Determine the (x, y) coordinate at the center of the cell enclosing the given text.  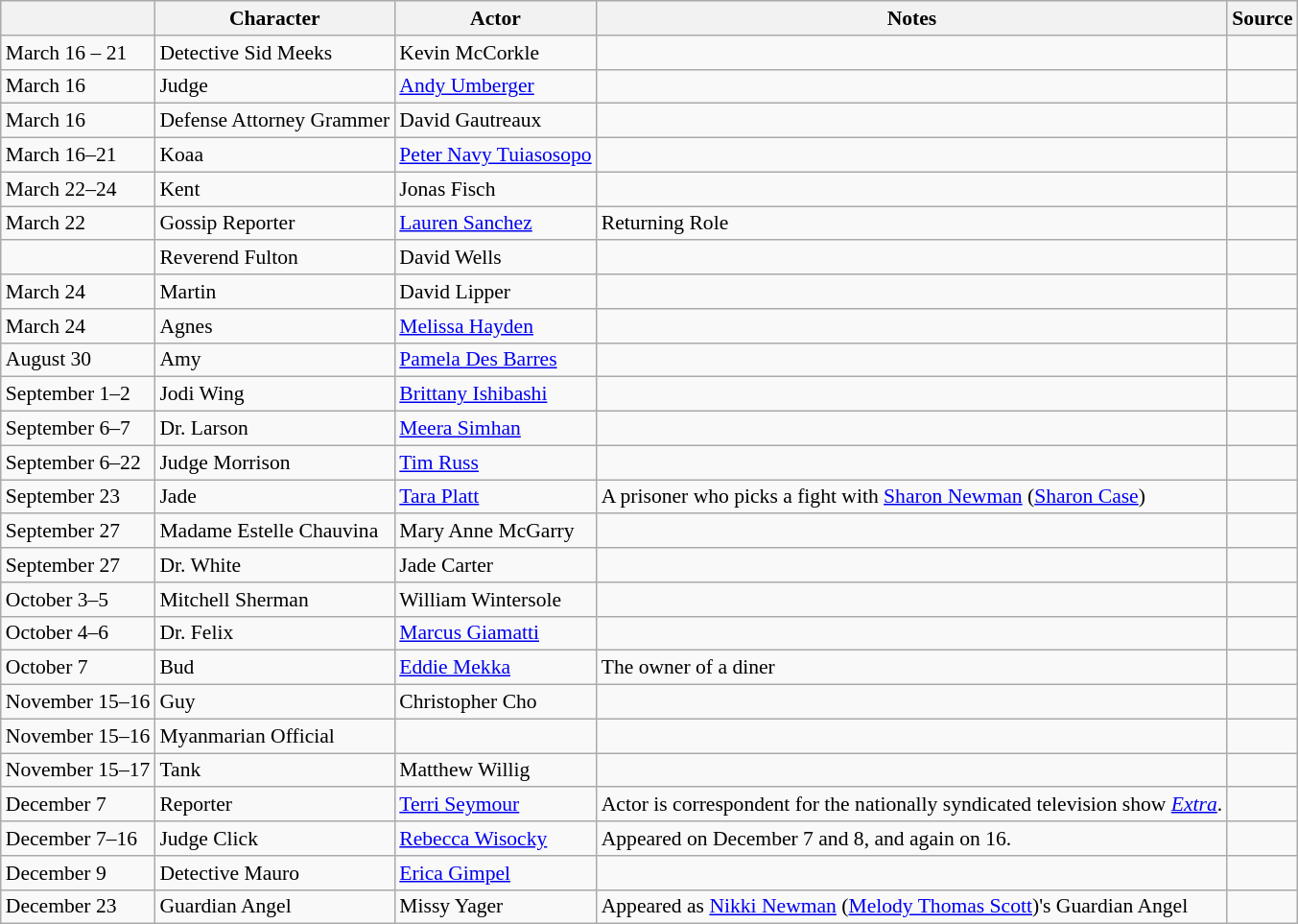
March 16–21 (79, 155)
Dr. Felix (274, 633)
March 22–24 (79, 189)
Peter Navy Tuiasosopo (495, 155)
Bud (274, 668)
Amy (274, 360)
Andy Umberger (495, 86)
Defense Attorney Grammer (274, 121)
Reporter (274, 805)
Mary Anne McGarry (495, 532)
Rebecca Wisocky (495, 839)
Meera Simhan (495, 429)
Madame Estelle Chauvina (274, 532)
Appeared on December 7 and 8, and again on 16. (912, 839)
Source (1263, 18)
Brittany Ishibashi (495, 394)
October 3–5 (79, 600)
Detective Sid Meeks (274, 53)
Judge (274, 86)
Reverend Fulton (274, 258)
Mitchell Sherman (274, 600)
Tank (274, 770)
William Wintersole (495, 600)
December 7–16 (79, 839)
December 9 (79, 873)
Kevin McCorkle (495, 53)
Melissa Hayden (495, 326)
Martin (274, 292)
Jade Carter (495, 565)
Dr. White (274, 565)
Jonas Fisch (495, 189)
Actor is correspondent for the nationally syndicated television show Extra. (912, 805)
Guy (274, 702)
Appeared as Nikki Newman (Melody Thomas Scott)'s Guardian Angel (912, 907)
Tara Platt (495, 497)
Erica Gimpel (495, 873)
Agnes (274, 326)
Marcus Giamatti (495, 633)
Myanmarian Official (274, 736)
Jodi Wing (274, 394)
Matthew Willig (495, 770)
Missy Yager (495, 907)
Pamela Des Barres (495, 360)
October 7 (79, 668)
March 16 – 21 (79, 53)
Judge Click (274, 839)
Dr. Larson (274, 429)
Eddie Mekka (495, 668)
Tim Russ (495, 462)
Detective Mauro (274, 873)
Terri Seymour (495, 805)
March 22 (79, 224)
Jade (274, 497)
Notes (912, 18)
September 6–7 (79, 429)
Christopher Cho (495, 702)
A prisoner who picks a fight with Sharon Newman (Sharon Case) (912, 497)
David Lipper (495, 292)
Actor (495, 18)
Kent (274, 189)
Character (274, 18)
Returning Role (912, 224)
David Wells (495, 258)
The owner of a diner (912, 668)
December 23 (79, 907)
September 1–2 (79, 394)
Koaa (274, 155)
August 30 (79, 360)
Judge Morrison (274, 462)
David Gautreaux (495, 121)
December 7 (79, 805)
September 6–22 (79, 462)
Gossip Reporter (274, 224)
Lauren Sanchez (495, 224)
Guardian Angel (274, 907)
September 23 (79, 497)
October 4–6 (79, 633)
November 15–17 (79, 770)
